Capture the cell that displays the provided text and extract its [x, y] central coordinate. 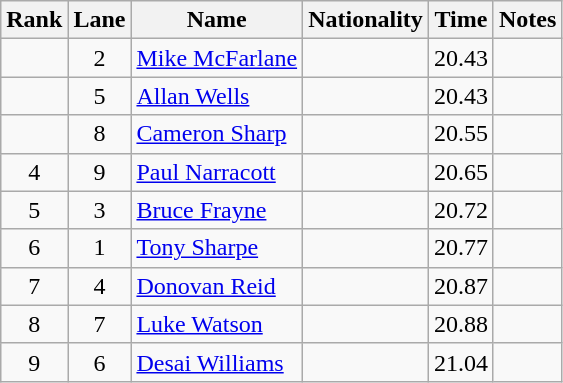
20.55 [460, 134]
Mike McFarlane [217, 58]
1 [100, 248]
Allan Wells [217, 96]
2 [100, 58]
21.04 [460, 362]
3 [100, 210]
20.65 [460, 172]
Cameron Sharp [217, 134]
Rank [34, 20]
20.77 [460, 248]
Tony Sharpe [217, 248]
20.72 [460, 210]
Luke Watson [217, 324]
Notes [527, 20]
Desai Williams [217, 362]
20.87 [460, 286]
Lane [100, 20]
Donovan Reid [217, 286]
20.88 [460, 324]
Paul Narracott [217, 172]
Bruce Frayne [217, 210]
Time [460, 20]
Name [217, 20]
Nationality [366, 20]
